Determine the [X, Y] coordinate at the center of the cell enclosing the given text.  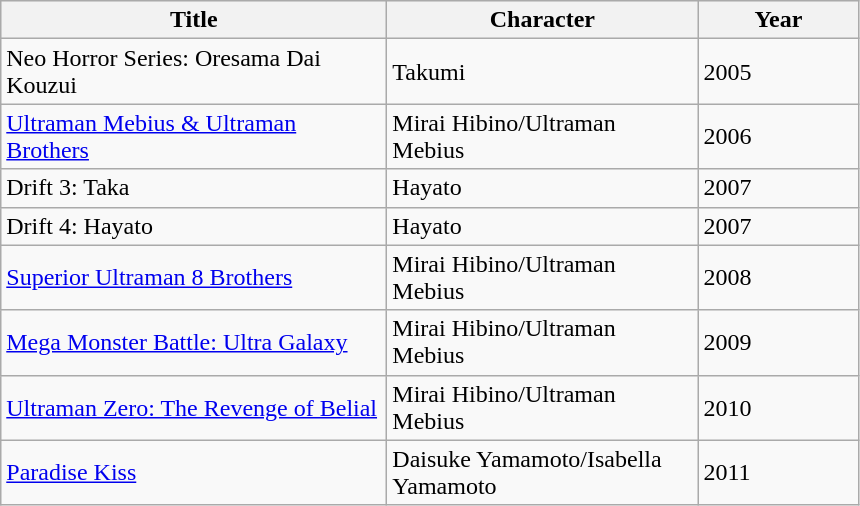
2008 [778, 278]
Year [778, 20]
Paradise Kiss [194, 472]
2006 [778, 136]
Superior Ultraman 8 Brothers [194, 278]
Daisuke Yamamoto/Isabella Yamamoto [542, 472]
2005 [778, 72]
Ultraman Mebius & Ultraman Brothers [194, 136]
Mega Monster Battle: Ultra Galaxy [194, 342]
Character [542, 20]
Neo Horror Series: Oresama Dai Kouzui [194, 72]
Drift 3: Taka [194, 188]
2009 [778, 342]
2010 [778, 408]
Title [194, 20]
Takumi [542, 72]
Drift 4: Hayato [194, 226]
Ultraman Zero: The Revenge of Belial [194, 408]
2011 [778, 472]
